Return the (X, Y) coordinate for the center point of the cell that contains the specified text.  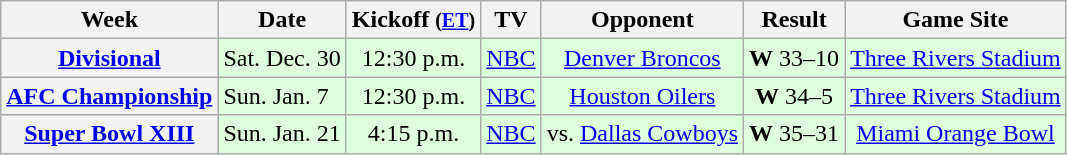
Game Site (956, 20)
W 34–5 (794, 96)
Opponent (642, 20)
Kickoff (ET) (413, 20)
Sun. Jan. 7 (282, 96)
Denver Broncos (642, 58)
W 35–31 (794, 134)
Super Bowl XIII (110, 134)
Week (110, 20)
W 33–10 (794, 58)
vs. Dallas Cowboys (642, 134)
Miami Orange Bowl (956, 134)
Houston Oilers (642, 96)
4:15 p.m. (413, 134)
Date (282, 20)
AFC Championship (110, 96)
Result (794, 20)
Divisional (110, 58)
TV (511, 20)
Sat. Dec. 30 (282, 58)
Sun. Jan. 21 (282, 134)
